Pinpoint the cell where the given text exists, returning its [x, y] midpoint coordinate. 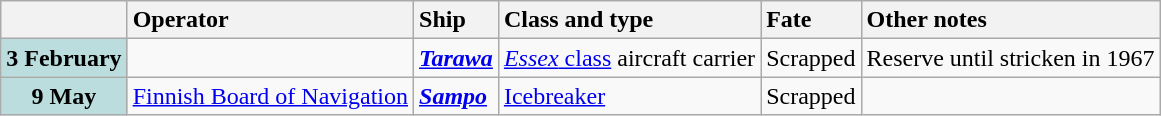
9 May [64, 96]
Fate [811, 20]
Other notes [1010, 20]
Finnish Board of Navigation [270, 96]
Sampo [456, 96]
Essex class aircraft carrier [629, 58]
Operator [270, 20]
Reserve until stricken in 1967 [1010, 58]
Class and type [629, 20]
Tarawa [456, 58]
3 February [64, 58]
Ship [456, 20]
Icebreaker [629, 96]
